From the cell containing the given text, extract its center point as [x, y] coordinate. 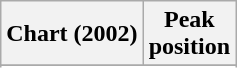
Peakposition [189, 34]
Chart (2002) [72, 34]
